Return the (x, y) coordinate for the center point of the cell that contains the specified text.  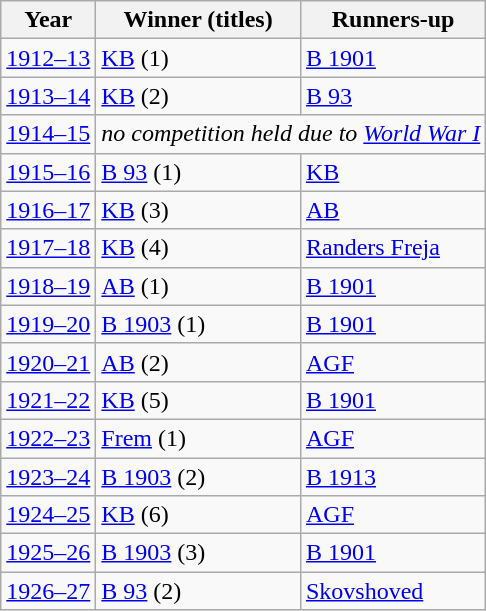
B 1903 (2) (198, 477)
1915–16 (48, 172)
Winner (titles) (198, 20)
1918–19 (48, 286)
AB (2) (198, 362)
1923–24 (48, 477)
KB (5) (198, 400)
1917–18 (48, 248)
1921–22 (48, 400)
B 93 (1) (198, 172)
1919–20 (48, 324)
KB (4) (198, 248)
1925–26 (48, 553)
B 93 (392, 96)
Runners-up (392, 20)
KB (2) (198, 96)
1912–13 (48, 58)
1926–27 (48, 591)
B 1903 (3) (198, 553)
KB (392, 172)
B 93 (2) (198, 591)
B 1903 (1) (198, 324)
1916–17 (48, 210)
KB (6) (198, 515)
1920–21 (48, 362)
1922–23 (48, 438)
KB (1) (198, 58)
Randers Freja (392, 248)
B 1913 (392, 477)
AB (392, 210)
KB (3) (198, 210)
Frem (1) (198, 438)
no competition held due to World War I (291, 134)
Skovshoved (392, 591)
1924–25 (48, 515)
1913–14 (48, 96)
Year (48, 20)
1914–15 (48, 134)
AB (1) (198, 286)
